Determine the [X, Y] coordinate at the center of the cell enclosing the given text.  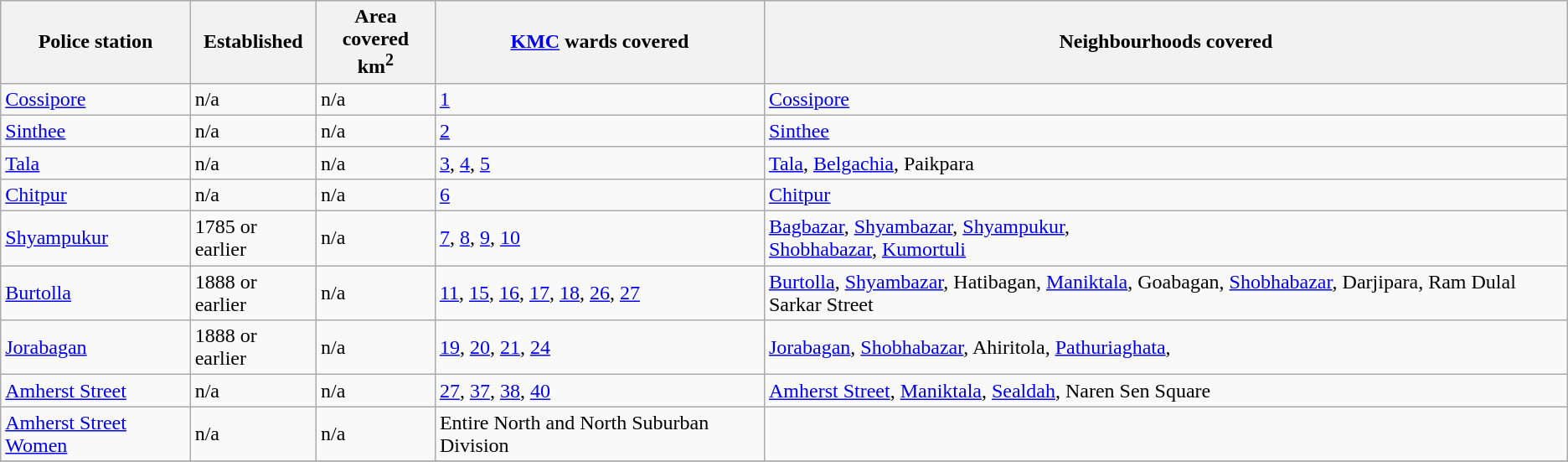
Bagbazar, Shyambazar, Shyampukur, Shobhabazar, Kumortuli [1166, 238]
19, 20, 21, 24 [600, 347]
1 [600, 99]
Burtolla [95, 293]
Established [253, 42]
Neighbourhoods covered [1166, 42]
11, 15, 16, 17, 18, 26, 27 [600, 293]
6 [600, 195]
1785 or earlier [253, 238]
Tala [95, 163]
27, 37, 38, 40 [600, 391]
7, 8, 9, 10 [600, 238]
Amherst Street, Maniktala, Sealdah, Naren Sen Square [1166, 391]
3, 4, 5 [600, 163]
KMC wards covered [600, 42]
Amherst Street [95, 391]
Amherst Street Women [95, 434]
Tala, Belgachia, Paikpara [1166, 163]
Entire North and North Suburban Division [600, 434]
Area coveredkm2 [376, 42]
Jorabagan, Shobhabazar, Ahiritola, Pathuriaghata, [1166, 347]
Shyampukur [95, 238]
Jorabagan [95, 347]
Police station [95, 42]
2 [600, 131]
Burtolla, Shyambazar, Hatibagan, Maniktala, Goabagan, Shobhabazar, Darjipara, Ram Dulal Sarkar Street [1166, 293]
